Scan for the cell matching the given text and deliver its (x, y) coordinate at center. 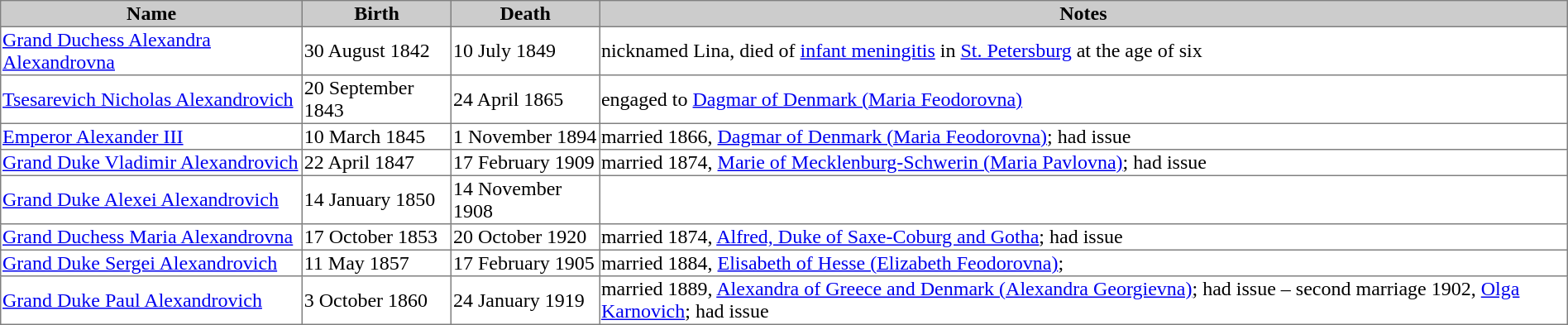
20 September 1843 (376, 99)
17 February 1909 (526, 163)
3 October 1860 (376, 300)
married 1866, Dagmar of Denmark (Maria Feodorovna); had issue (1083, 136)
Emperor Alexander III (152, 136)
Name (152, 14)
Birth (376, 14)
Death (526, 14)
1 November 1894 (526, 136)
Grand Duke Vladimir Alexandrovich (152, 163)
22 April 1847 (376, 163)
17 October 1853 (376, 237)
Notes (1083, 14)
10 March 1845 (376, 136)
married 1874, Alfred, Duke of Saxe-Coburg and Gotha; had issue (1083, 237)
30 August 1842 (376, 50)
17 February 1905 (526, 263)
Grand Duke Sergei Alexandrovich (152, 263)
Grand Duchess Maria Alexandrovna (152, 237)
married 1884, Elisabeth of Hesse (Elizabeth Feodorovna); (1083, 263)
20 October 1920 (526, 237)
nicknamed Lina, died of infant meningitis in St. Petersburg at the age of six (1083, 50)
Tsesarevich Nicholas Alexandrovich (152, 99)
Grand Duke Paul Alexandrovich (152, 300)
24 April 1865 (526, 99)
Grand Duke Alexei Alexandrovich (152, 199)
14 November 1908 (526, 199)
10 July 1849 (526, 50)
11 May 1857 (376, 263)
married 1889, Alexandra of Greece and Denmark (Alexandra Georgievna); had issue – second marriage 1902, Olga Karnovich; had issue (1083, 300)
24 January 1919 (526, 300)
engaged to Dagmar of Denmark (Maria Feodorovna) (1083, 99)
Grand Duchess Alexandra Alexandrovna (152, 50)
married 1874, Marie of Mecklenburg-Schwerin (Maria Pavlovna); had issue (1083, 163)
14 January 1850 (376, 199)
